Search for the cell housing the specified text and yield its (X, Y) center coordinate. 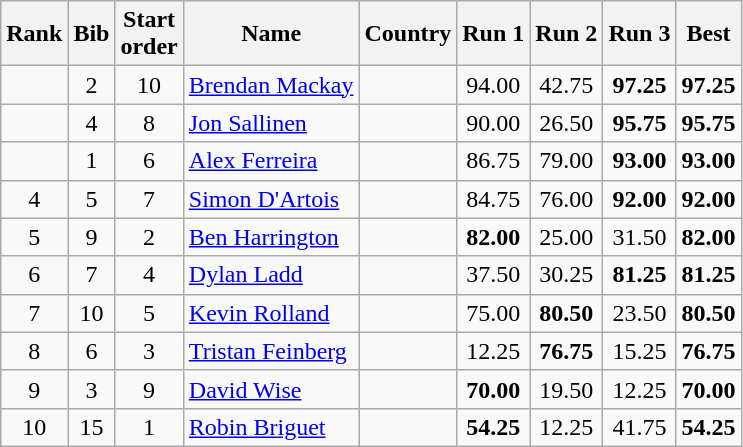
26.50 (566, 123)
25.00 (566, 237)
Bib (92, 34)
75.00 (494, 313)
Robin Briguet (271, 427)
37.50 (494, 275)
Kevin Rolland (271, 313)
31.50 (640, 237)
Ben Harrington (271, 237)
Rank (34, 34)
David Wise (271, 389)
Simon D'Artois (271, 199)
Country (408, 34)
Alex Ferreira (271, 161)
Run 1 (494, 34)
Run 3 (640, 34)
Startorder (149, 34)
76.00 (566, 199)
Tristan Feinberg (271, 351)
15 (92, 427)
94.00 (494, 85)
90.00 (494, 123)
42.75 (566, 85)
Jon Sallinen (271, 123)
86.75 (494, 161)
Dylan Ladd (271, 275)
Best (708, 34)
41.75 (640, 427)
Run 2 (566, 34)
23.50 (640, 313)
30.25 (566, 275)
84.75 (494, 199)
Name (271, 34)
19.50 (566, 389)
Brendan Mackay (271, 85)
79.00 (566, 161)
15.25 (640, 351)
